Locate the cell with the specified text and output its [X, Y] center coordinate. 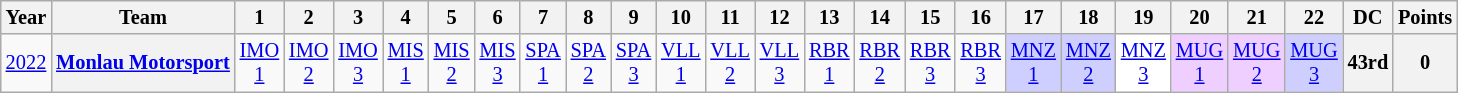
MNZ3 [1144, 63]
16 [980, 17]
10 [680, 17]
MIS3 [498, 63]
7 [542, 17]
Monlau Motorsport [143, 63]
3 [358, 17]
18 [1088, 17]
20 [1200, 17]
MNZ1 [1034, 63]
MUG1 [1200, 63]
DC [1368, 17]
MUG3 [1314, 63]
VLL2 [730, 63]
2022 [26, 63]
1 [260, 17]
6 [498, 17]
12 [780, 17]
4 [406, 17]
SPA3 [634, 63]
0 [1425, 63]
19 [1144, 17]
11 [730, 17]
8 [588, 17]
22 [1314, 17]
IMO3 [358, 63]
9 [634, 17]
21 [1256, 17]
17 [1034, 17]
MIS2 [452, 63]
VLL1 [680, 63]
SPA1 [542, 63]
43rd [1368, 63]
15 [930, 17]
MNZ2 [1088, 63]
MIS1 [406, 63]
Team [143, 17]
IMO1 [260, 63]
13 [829, 17]
VLL3 [780, 63]
14 [880, 17]
SPA2 [588, 63]
5 [452, 17]
IMO2 [308, 63]
RBR2 [880, 63]
Year [26, 17]
MUG2 [1256, 63]
Points [1425, 17]
RBR1 [829, 63]
2 [308, 17]
